Scan for the cell matching the given text and deliver its [x, y] coordinate at center. 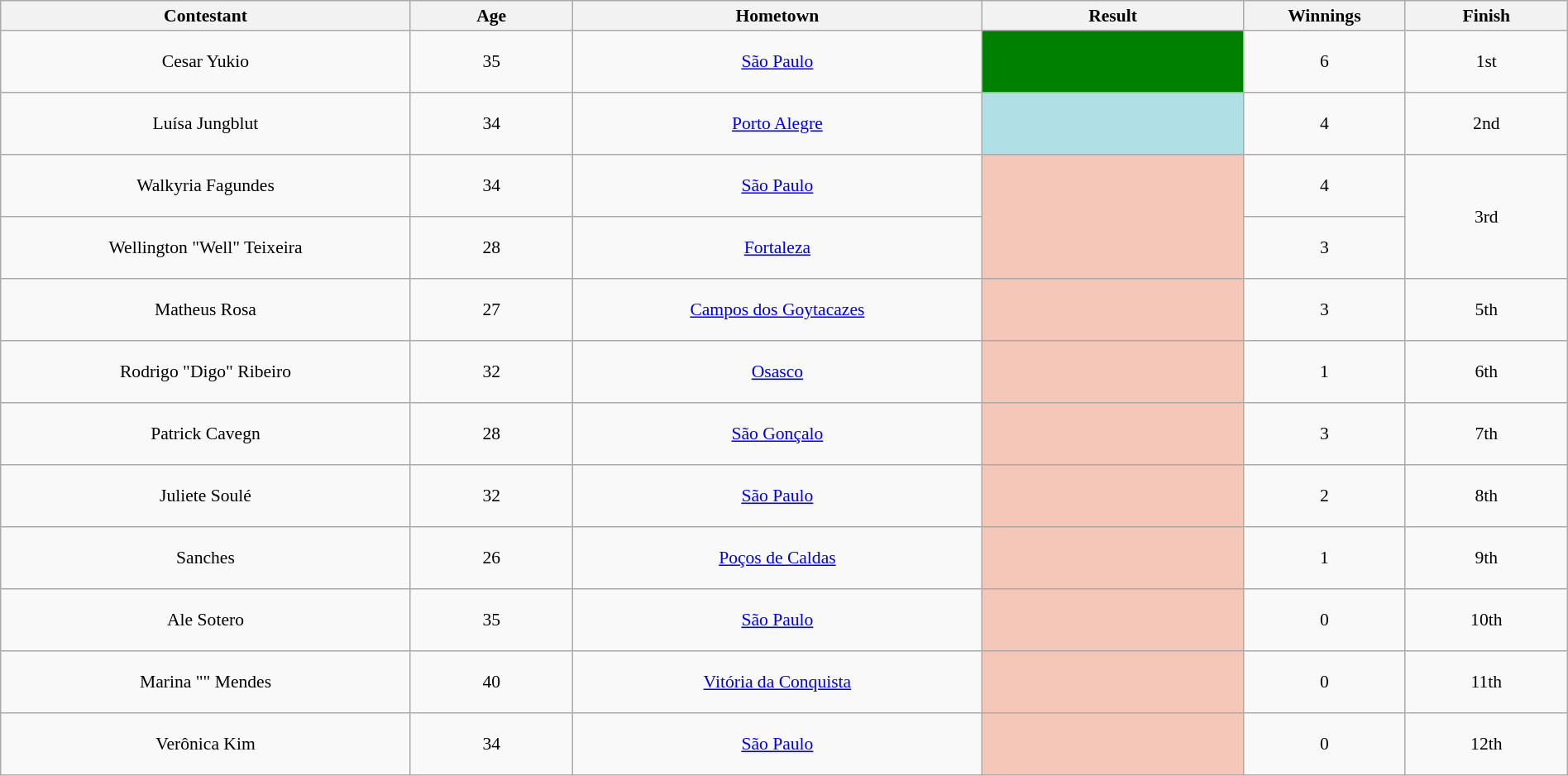
2 [1324, 496]
8th [1486, 496]
12th [1486, 745]
Rodrigo "Digo" Ribeiro [205, 372]
6th [1486, 372]
Contestant [205, 16]
40 [491, 682]
São Gonçalo [777, 434]
27 [491, 309]
Finish [1486, 16]
Porto Alegre [777, 124]
3rd [1486, 217]
Sanches [205, 558]
Matheus Rosa [205, 309]
Fortaleza [777, 248]
Patrick Cavegn [205, 434]
Marina "" Mendes [205, 682]
Verônica Kim [205, 745]
6 [1324, 61]
9th [1486, 558]
Winnings [1324, 16]
11th [1486, 682]
Osasco [777, 372]
1st [1486, 61]
Juliete Soulé [205, 496]
5th [1486, 309]
Wellington "Well" Teixeira [205, 248]
10th [1486, 620]
Campos dos Goytacazes [777, 309]
Walkyria Fagundes [205, 185]
Result [1113, 16]
Ale Sotero [205, 620]
Vitória da Conquista [777, 682]
7th [1486, 434]
Hometown [777, 16]
Poços de Caldas [777, 558]
Cesar Yukio [205, 61]
2nd [1486, 124]
Age [491, 16]
26 [491, 558]
Luísa Jungblut [205, 124]
